Find where the given text appears and provide that cell's center as [X, Y] coordinate. 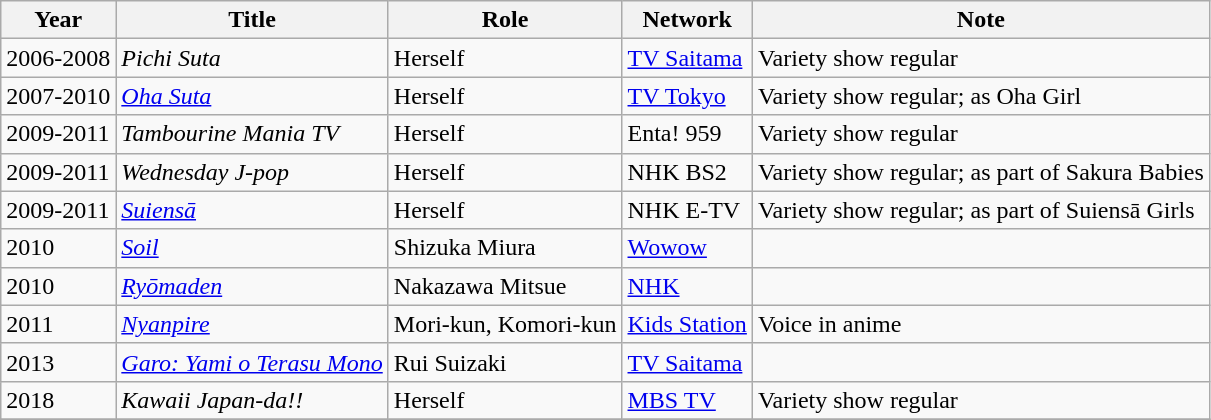
Role [505, 20]
Nakazawa Mitsue [505, 286]
Kids Station [687, 324]
2007-2010 [58, 96]
NHK [687, 286]
Shizuka Miura [505, 248]
Ryōmaden [252, 286]
Garo: Yami o Terasu Mono [252, 362]
Tambourine Mania TV [252, 134]
2013 [58, 362]
Oha Suta [252, 96]
Enta! 959 [687, 134]
2018 [58, 400]
Voice in anime [980, 324]
NHK E-TV [687, 210]
Pichi Suta [252, 58]
Variety show regular; as part of Suiensā Girls [980, 210]
TV Tokyo [687, 96]
2006-2008 [58, 58]
NHK BS2 [687, 172]
Rui Suizaki [505, 362]
2011 [58, 324]
Soil [252, 248]
Note [980, 20]
Mori-kun, Komori-kun [505, 324]
Variety show regular; as Oha Girl [980, 96]
Nyanpire [252, 324]
Suiensā [252, 210]
MBS TV [687, 400]
Wowow [687, 248]
Year [58, 20]
Variety show regular; as part of Sakura Babies [980, 172]
Wednesday J-pop [252, 172]
Kawaii Japan-da!! [252, 400]
Title [252, 20]
Network [687, 20]
